Pinpoint the cell where the given text exists, returning its [X, Y] midpoint coordinate. 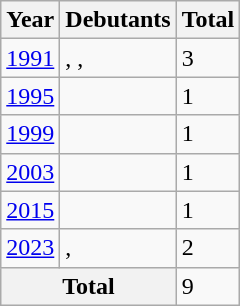
Year [30, 20]
1995 [30, 96]
, [118, 248]
9 [208, 286]
2 [208, 248]
1999 [30, 134]
2015 [30, 210]
, , [118, 58]
2003 [30, 172]
1991 [30, 58]
2023 [30, 248]
3 [208, 58]
Debutants [118, 20]
